Provide the [X, Y] coordinate of the cell's center where the given text is located.  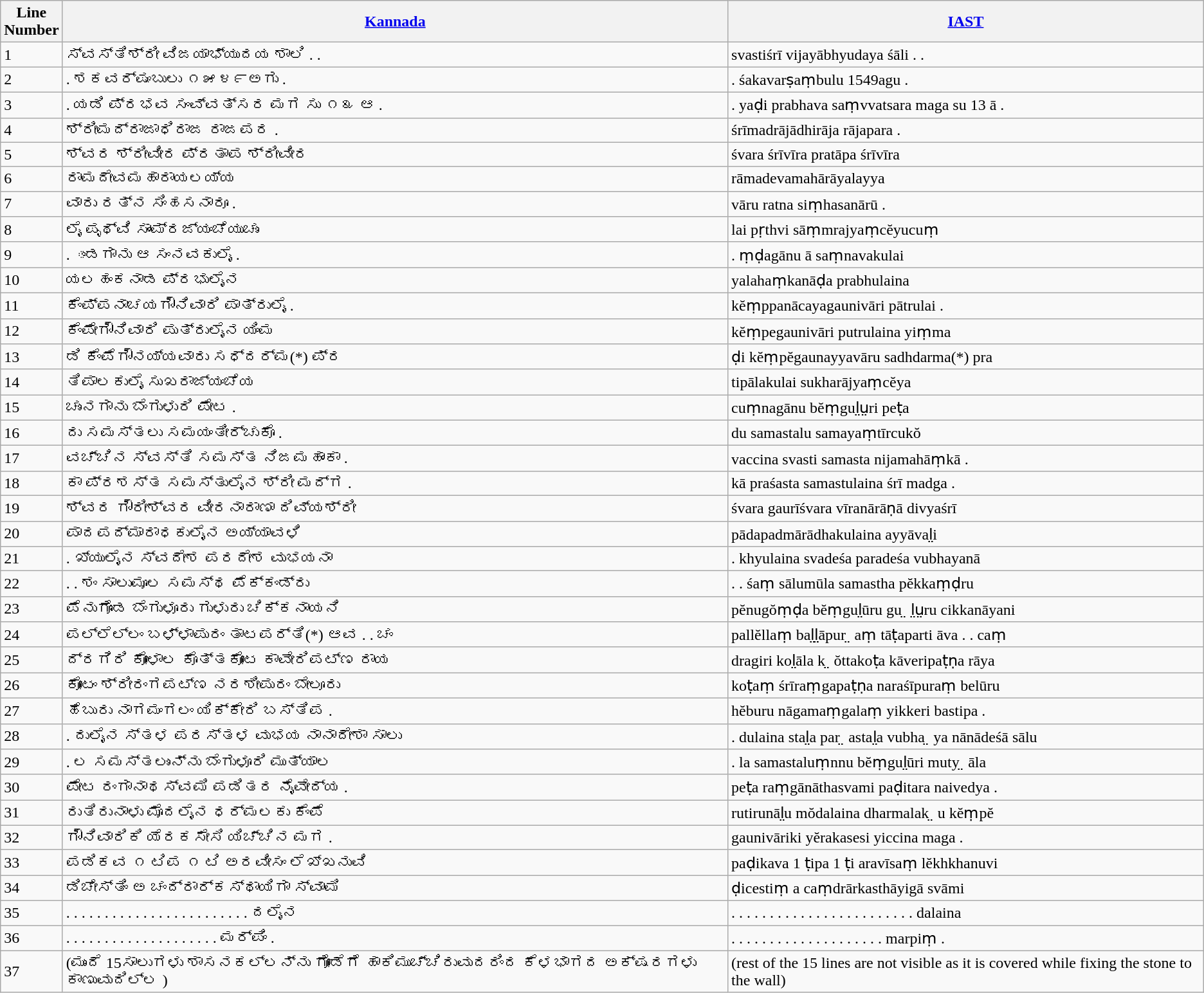
ಚುಂನಗಾನು ಬೆಂಗುಳುರಿ ಪೇಟ . [395, 408]
tipālakulai sukharājyaṃcĕya [966, 382]
3 [32, 105]
8 [32, 230]
(rest of the 15 lines are not visible as it is covered while fixing the stone to the wall) [966, 971]
30 [32, 787]
23 [32, 609]
pādapadmārādhakulaina ayyāval̤i [966, 534]
14 [32, 382]
10 [32, 280]
ಪೆನುಗೊಂಡ ಬೆಂಗುಳೂರು ಗುಳುರು ಚಿಕ್ಕನಾಯನಿ [395, 609]
22 [32, 584]
. . . . . . . . . . . . . . . . . . . . ಮರ್ಪಿಂ . [395, 938]
31 [32, 813]
37 [32, 971]
ಡಿಚೇಸ್ತಿಂ ಅ ಚಂದ್ರಾರ್ಕಸ್ಥಾಯಿಗಾ ಸ್ವಾಮಿ [395, 888]
. . ಶಂ ಸಾಲುಮೂಲ ಸಮಸ್ಥ ಪೆಕ್ಕಂಡ್ರು [395, 584]
vāru ratna siṃhasanārū . [966, 204]
peṭa raṃgānāthasvami paḍitara naivedya . [966, 787]
kā praśasta samastulaina śrī madga . [966, 483]
32 [32, 837]
24 [32, 635]
svastiśrī vijayābhyudaya śāli . . [966, 55]
LineNumber [32, 22]
śvara śrīvīra pratāpa śrīvīra [966, 154]
Kannada [395, 22]
śvara gaurīśvara vīranārāṇā divyaśrī [966, 508]
ರುತಿರುನಾಳು ಮೊದಲೈನ ಧರ್ಮಲಕು ಕೆಂಪೆ [395, 813]
17 [32, 459]
kĕṃppanācayagaunivāri pātrulai . [966, 305]
16 [32, 433]
35 [32, 913]
yalahaṃkanāḍa prabhulaina [966, 280]
28 [32, 736]
du samastalu samayaṃtīrcukŏ [966, 433]
pĕnugŏṃḍa bĕṃgul̤ūru gu ̤ l̤ṳru cikkanāyani [966, 609]
. dulaina stal̤a par ̤ astal̤a vubha ̤ ya nānādeśā sālu [966, 736]
rutirunāl̤u mŏdalaina dharmalak ̤ u kĕṃpĕ [966, 813]
ದ್ರಗಿರಿ ಕೋಳಾಲ ಕೊತ್ತಕೋಟ ಕಾವೇರಿಪಟ್ಣ ರಾಯ [395, 660]
15 [32, 408]
ಕೋಟಂ ಶ್ರೀರಂಗಪಟ್ಣ ನರಶೀಪುರಂ ಬೇಲೂರು [395, 686]
. ಯಡಿ ಪ್ರಭವ ಸಂವ್ವತ್ಸರ ಮಗ ಸು ೧೩ ಆ . [395, 105]
ಪೇಟ ರಂಗಾನಾಥಸ್ವಮಿ ಪಡಿತರ ನೈವೇದ್ಯ . [395, 787]
6 [32, 179]
(ಮುಂದೆ 15ಸಾಲುಗಳು ಶಾಸನಕಲ್ಲನ್ನು ಗೋಡೆಗೆ ಹಾಕಿಮುಚ್ಚಿರುವುದರಿಂದ ಕೆಳಭಾಗದ ಅಕ್ಷರಗಳು ಕಾಣುವುದಿಲ್ಲ ) [395, 971]
lai pṛthvi sāṃmrajyaṃcĕyucuṃ [966, 230]
ದು ಸಮಸ್ತಲು ಸಮಯಂತೀರ್ಚುಕೊ . [395, 433]
ಶ್ರೀಮದ್ರಾಜಾಧಿರಾಜ ರಾಜಪರ . [395, 130]
36 [32, 938]
paḍikava 1 ṭipa 1 ṭi aravīsaṃ lĕkhkhanuvi [966, 862]
. . . . . . . . . . . . . . . . . . . . . . . . ದಲೈನ [395, 913]
9 [32, 255]
ಹೆಬುರು ನಾಗಮಂಗಲಂ ಯಿಕ್ಕೇರಿ ಬಸ್ತಿಪ . [395, 711]
26 [32, 686]
ವಾರು ರತ್ನ ಸಿಂಹಸನಾರೂ . [395, 204]
ರಾಮದೇವಮಹಾರಾಯಲಯ್ಯ [395, 179]
27 [32, 711]
ಪಲ್ಲೆಲ್ಲಂ ಬಳ್ಳಾಪುರಂ ತಾಟಪರ್ತಿ(*) ಆವ . . ಚಂ [395, 635]
ಕೆಂಪ್ಪನಾಚಯಗೌನಿವಾರಿ ಪಾತ್ರುಲೈ . [395, 305]
ಕಾ ಪ್ರಶಸ್ತ ಸಮಸ್ತುಲೈನ ಶ್ರೀ ಮದ್ಗ . [395, 483]
. ಖ್ಯುಲೈನ ಸ್ವದೇಶ ಪರದೇಶ ವುಭಯನಾ [395, 559]
gaunivāriki yĕrakasesi yiccina maga . [966, 837]
. ṃḍagānu ā saṃnavakulai [966, 255]
. ಶಕವರ್ಷಂಬುಲು ೧೫೪೯ಅಗು . [395, 80]
33 [32, 862]
34 [32, 888]
ḍicestiṃ a caṃdrārkasthāyigā svāmi [966, 888]
ಪಾದಪದ್ಮಾರಾಧಕುಲೈನ ಅಯ್ಯಾವಳಿ [395, 534]
18 [32, 483]
29 [32, 762]
20 [32, 534]
1 [32, 55]
13 [32, 357]
11 [32, 305]
cuṃnagānu bĕṃgul̤ṳri peṭa [966, 408]
śrīmadrājādhirāja rājapara . [966, 130]
rāmadevamahārāyalayya [966, 179]
dragiri kol̤āla k ̤ ŏttakoṭa kāveripaṭṇa rāya [966, 660]
4 [32, 130]
IAST [966, 22]
. śakavarṣaṃbulu 1549agu . [966, 80]
ಪಡಿಕವ ೧ ಟಿಪ ೧ ಟಿ ಅರವೀಸಂ ಲೆಖ್ಖನುವಿ [395, 862]
ಯಲಹಂಕನಾಡ ಪ್ರಭುಲೈನ [395, 280]
ವಚ್ಚಿನ ಸ್ವಸ್ತಿ ಸಮಸ್ತ ನಿಜಮಹಾಂಕಾ . [395, 459]
. ಲ ಸಮಸ್ತಲುಂನ್ನು ಬೆಂಗುಳೂರಿ ಮುತ್ಯಾಲ [395, 762]
7 [32, 204]
vaccina svasti samasta nijamahāṃkā . [966, 459]
ḍi kĕṃpĕgaunayyavāru sadhdarma(*) pra [966, 357]
12 [32, 331]
koṭaṃ śrīraṃgapaṭṇa naraśīpuraṃ belūru [966, 686]
. khyulaina svadeśa paradeśa vubhayanā [966, 559]
2 [32, 80]
hĕburu nāgamaṃgalaṃ yikkeri bastipa . [966, 711]
ಡಿ ಕೆಂಪೆಗೌನಯ್ಯವಾರು ಸಧ್ದರ್ಮ(*) ಪ್ರ [395, 357]
. ದುಲೈನ ಸ್ತಳ ಪರಸ್ತಳ ವುಭಯ ನಾನಾದೇಶಾ ಸಾಲು [395, 736]
ಸ್ವಸ್ತಿಶ್ರೀ ವಿಜಯಾಭ್ಯುದಯ ಶಾಲಿ . . [395, 55]
kĕṃpegaunivāri putrulaina yiṃma [966, 331]
. . śaṃ sālumūla samastha pĕkkaṃḍru [966, 584]
. yaḍi prabhava saṃvvatsara maga su 13 ā . [966, 105]
5 [32, 154]
ಶ್ವರ ಗೌರೀಶ್ವರ ವೀರನಾರಾಣಾ ದಿವ್ಯಶ್ರೀ [395, 508]
ಲೈ ಪೃಥ್ವಿ ಸಾಂಮ್ರಜ್ಯಂಚೆಯುಚುಂ [395, 230]
. ಂಡಗಾನು ಆ ಸಂನವಕುಲೈ . [395, 255]
ಶ್ವರ ಶ್ರೀವೀರ ಪ್ರತಾಪ ಶ್ರೀವೀರ [395, 154]
19 [32, 508]
. . . . . . . . . . . . . . . . . . . . marpiṃ . [966, 938]
ತಿಪಾಲಕುಲೈ ಸುಖರಾಜ್ಯಂಚೆಯ [395, 382]
21 [32, 559]
ಗೌನಿವಾರಿಕಿ ಯೆರಕಸೇಸಿ ಯಿಚ್ಚಿನ ಮಗ . [395, 837]
pallĕllaṃ bal̤l̤̤āpur ̤ aṃ tāṭaparti āva . . caṃ [966, 635]
25 [32, 660]
. la samastaluṃnnu bĕṃgul̤ūri muty ̤ āla [966, 762]
. . . . . . . . . . . . . . . . . . . . . . . . dalaina [966, 913]
ಕೆಂಪೇಗೌನಿವಾರಿ ಪುತ್ರುಲೈನ ಯಿಂಮ [395, 331]
